Determine the [x, y] coordinate at the center of the cell enclosing the given text.  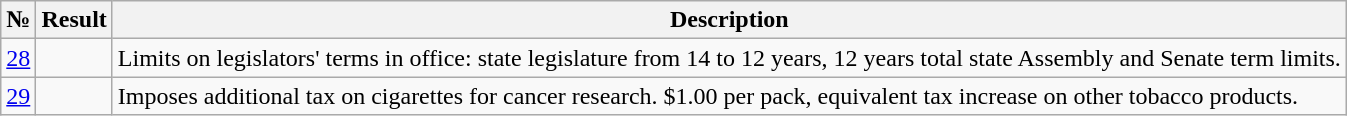
Imposes additional tax on cigarettes for cancer research. $1.00 per pack, equivalent tax increase on other tobacco products. [729, 96]
№ [18, 20]
29 [18, 96]
Description [729, 20]
Limits on legislators' terms in office: state legislature from 14 to 12 years, 12 years total state Assembly and Senate term limits. [729, 58]
28 [18, 58]
Result [74, 20]
